Extract the (x, y) coordinate from the center of the cell holding the provided text.  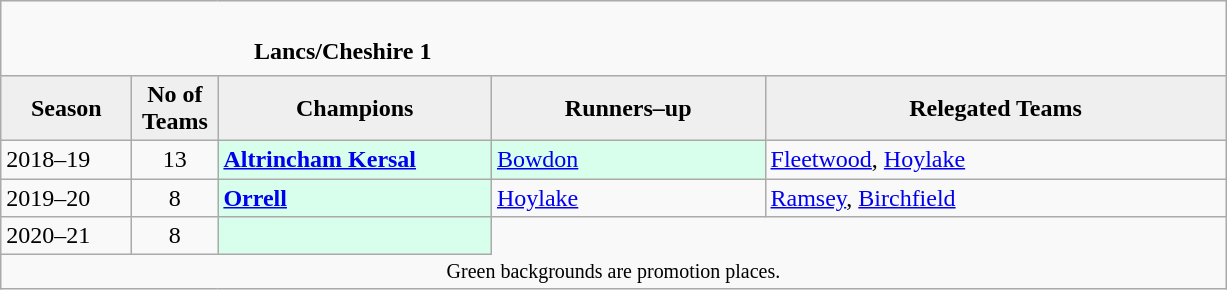
Hoylake (628, 197)
Relegated Teams (996, 108)
No of Teams (175, 108)
2020–21 (66, 236)
Champions (355, 108)
Ramsey, Birchfield (996, 197)
Season (66, 108)
Bowdon (628, 159)
Runners–up (628, 108)
Orrell (355, 197)
2019–20 (66, 197)
Green backgrounds are promotion places. (614, 272)
13 (175, 159)
Fleetwood, Hoylake (996, 159)
Altrincham Kersal (355, 159)
2018–19 (66, 159)
